Search for the cell housing the specified text and yield its (X, Y) center coordinate. 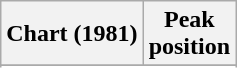
Chart (1981) (72, 34)
Peakposition (189, 34)
